Output the [x, y] coordinate of the center of the cell containing the given text.  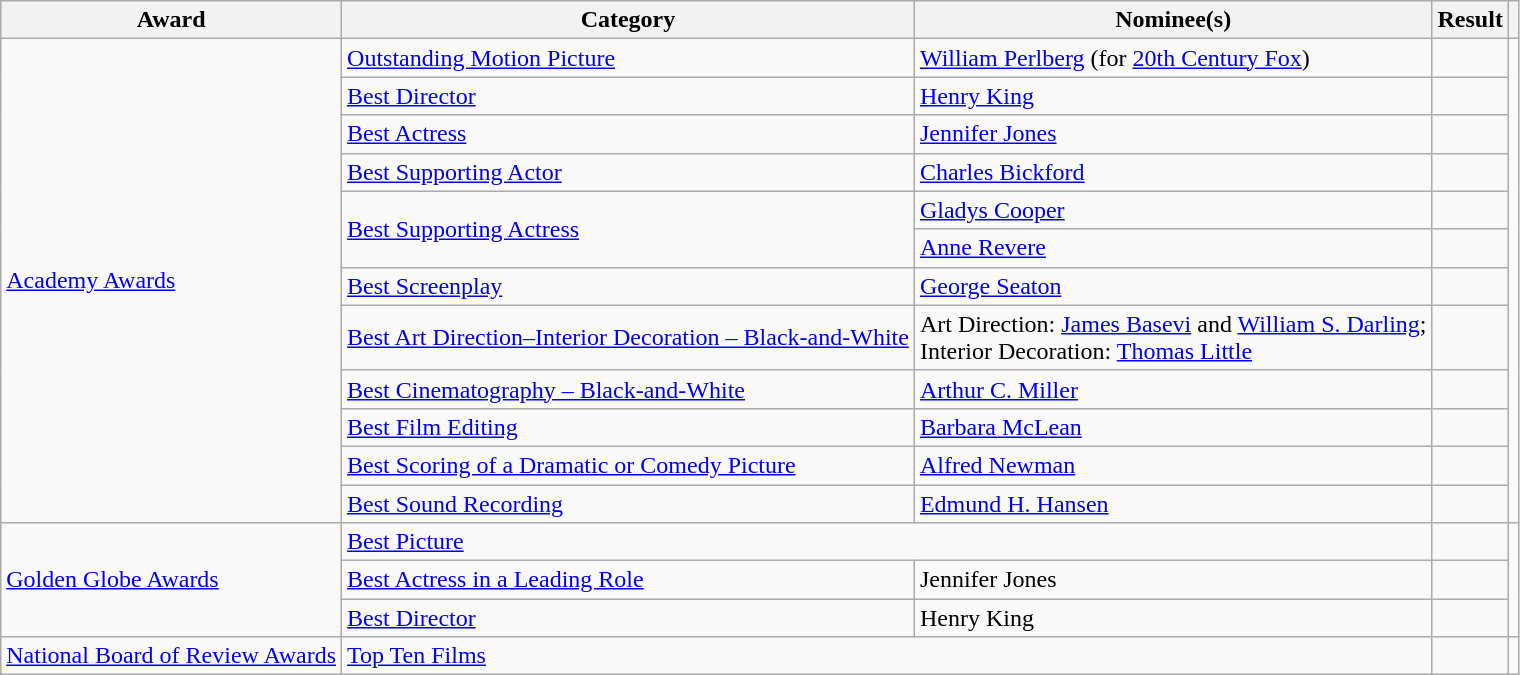
Best Sound Recording [628, 503]
Barbara McLean [1173, 427]
Best Actress [628, 134]
Best Scoring of a Dramatic or Comedy Picture [628, 465]
Best Cinematography – Black-and-White [628, 389]
Best Supporting Actress [628, 229]
William Perlberg (for 20th Century Fox) [1173, 58]
Anne Revere [1173, 248]
George Seaton [1173, 286]
Best Film Editing [628, 427]
Gladys Cooper [1173, 210]
Charles Bickford [1173, 172]
Golden Globe Awards [172, 580]
Outstanding Motion Picture [628, 58]
Best Screenplay [628, 286]
Alfred Newman [1173, 465]
Result [1470, 20]
Nominee(s) [1173, 20]
Edmund H. Hansen [1173, 503]
Best Picture [887, 542]
Award [172, 20]
Arthur C. Miller [1173, 389]
Best Supporting Actor [628, 172]
Top Ten Films [887, 656]
Category [628, 20]
Academy Awards [172, 281]
Best Art Direction–Interior Decoration – Black-and-White [628, 338]
Art Direction: James Basevi and William S. Darling; Interior Decoration: Thomas Little [1173, 338]
Best Actress in a Leading Role [628, 580]
National Board of Review Awards [172, 656]
